Determine the (X, Y) coordinate at the center of the cell enclosing the given text.  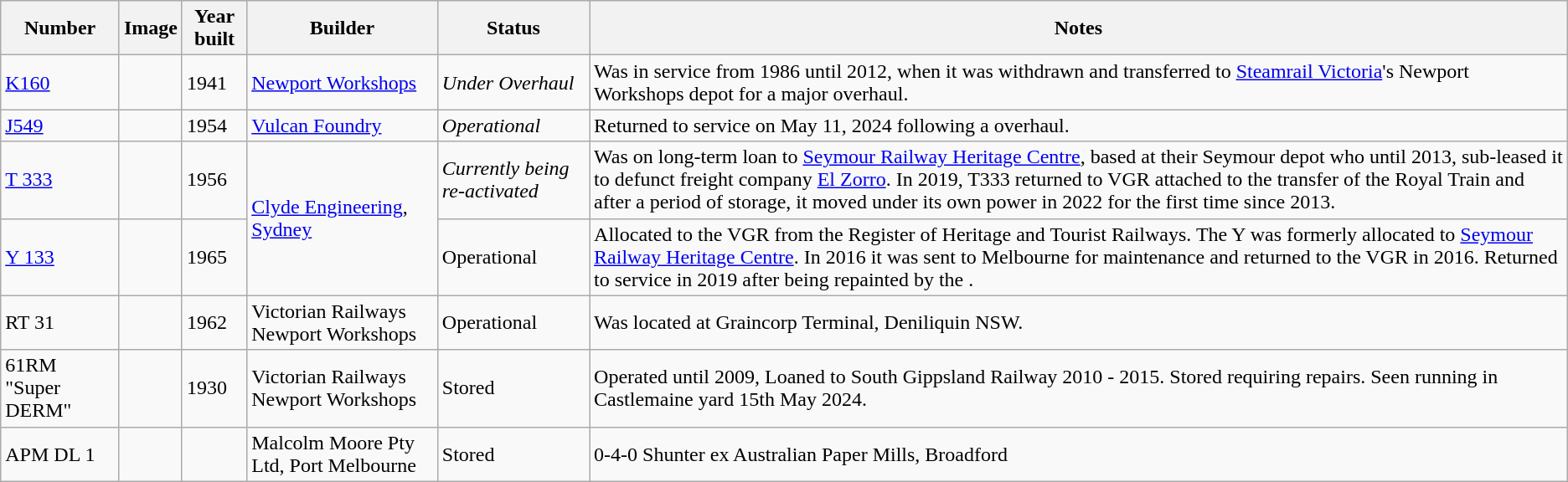
1930 (214, 388)
Y 133 (60, 257)
1956 (214, 180)
1962 (214, 323)
Returned to service on May 11, 2024 following a overhaul. (1079, 126)
Clyde Engineering, Sydney (343, 218)
61RM "Super DERM" (60, 388)
Notes (1079, 28)
1941 (214, 82)
Was in service from 1986 until 2012, when it was withdrawn and transferred to Steamrail Victoria's Newport Workshops depot for a major overhaul. (1079, 82)
Number (60, 28)
RT 31 (60, 323)
Vulcan Foundry (343, 126)
Malcolm Moore Pty Ltd, Port Melbourne (343, 454)
Year built (214, 28)
Under Overhaul (513, 82)
Currently being re-activated (513, 180)
0-4-0 Shunter ex Australian Paper Mills, Broadford (1079, 454)
Was located at Graincorp Terminal, Deniliquin NSW. (1079, 323)
1965 (214, 257)
Status (513, 28)
J549 (60, 126)
Builder (343, 28)
Operated until 2009, Loaned to South Gippsland Railway 2010 - 2015. Stored requiring repairs. Seen running in Castlemaine yard 15th May 2024. (1079, 388)
Image (151, 28)
1954 (214, 126)
K160 (60, 82)
APM DL 1 (60, 454)
Newport Workshops (343, 82)
T 333 (60, 180)
